Capture the cell that displays the provided text and extract its (x, y) central coordinate. 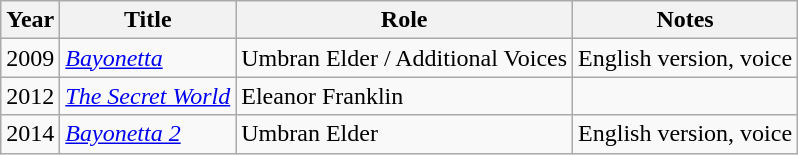
Bayonetta (148, 58)
Role (404, 20)
Bayonetta 2 (148, 134)
2012 (30, 96)
2014 (30, 134)
Title (148, 20)
Notes (686, 20)
The Secret World (148, 96)
Umbran Elder / Additional Voices (404, 58)
Eleanor Franklin (404, 96)
Year (30, 20)
Umbran Elder (404, 134)
2009 (30, 58)
